Find where the given text appears and provide that cell's center as [X, Y] coordinate. 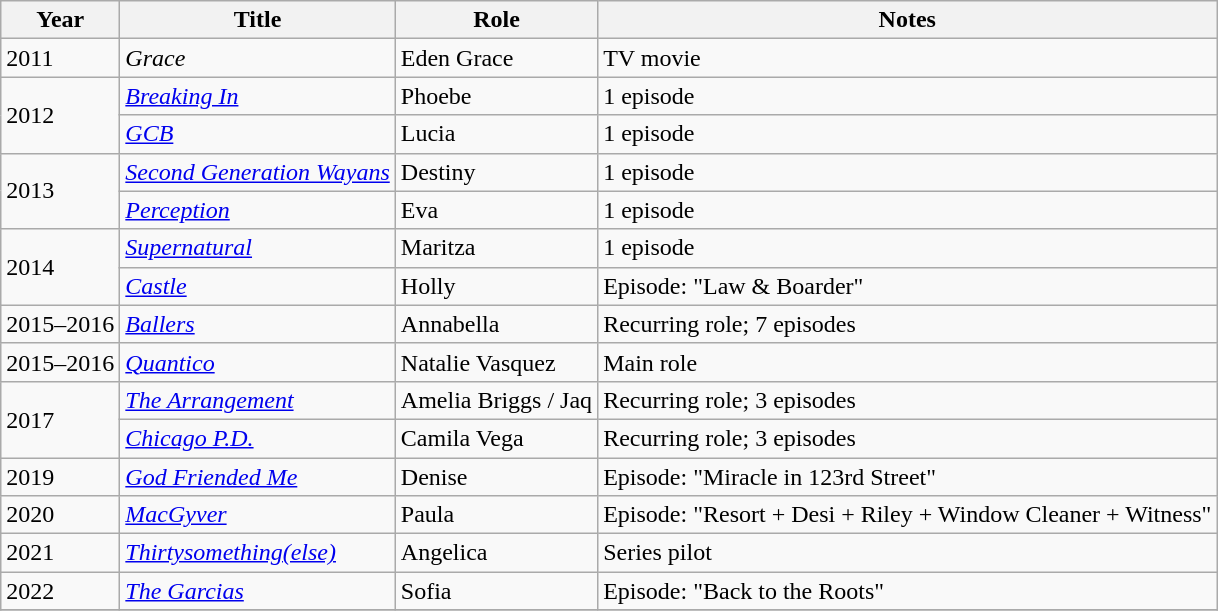
Thirtysomething(else) [258, 553]
TV movie [908, 58]
The Garcias [258, 591]
Castle [258, 286]
Amelia Briggs / Jaq [496, 400]
Phoebe [496, 96]
2019 [60, 477]
Holly [496, 286]
Annabella [496, 324]
Destiny [496, 172]
Paula [496, 515]
Episode: "Back to the Roots" [908, 591]
2013 [60, 191]
Series pilot [908, 553]
2020 [60, 515]
Breaking In [258, 96]
Sofia [496, 591]
MacGyver [258, 515]
Second Generation Wayans [258, 172]
Ballers [258, 324]
Angelica [496, 553]
Eva [496, 210]
Role [496, 20]
2022 [60, 591]
Supernatural [258, 248]
Natalie Vasquez [496, 362]
Eden Grace [496, 58]
Title [258, 20]
Notes [908, 20]
Grace [258, 58]
Episode: "Resort + Desi + Riley + Window Cleaner + Witness" [908, 515]
Perception [258, 210]
Chicago P.D. [258, 438]
The Arrangement [258, 400]
2017 [60, 419]
Recurring role; 7 episodes [908, 324]
2014 [60, 267]
Denise [496, 477]
Episode: "Miracle in 123rd Street" [908, 477]
GCB [258, 134]
2011 [60, 58]
Year [60, 20]
2021 [60, 553]
Camila Vega [496, 438]
Episode: "Law & Boarder" [908, 286]
Quantico [258, 362]
2012 [60, 115]
Main role [908, 362]
Maritza [496, 248]
Lucia [496, 134]
God Friended Me [258, 477]
